Provide the (X, Y) coordinate of the cell's center where the given text is located.  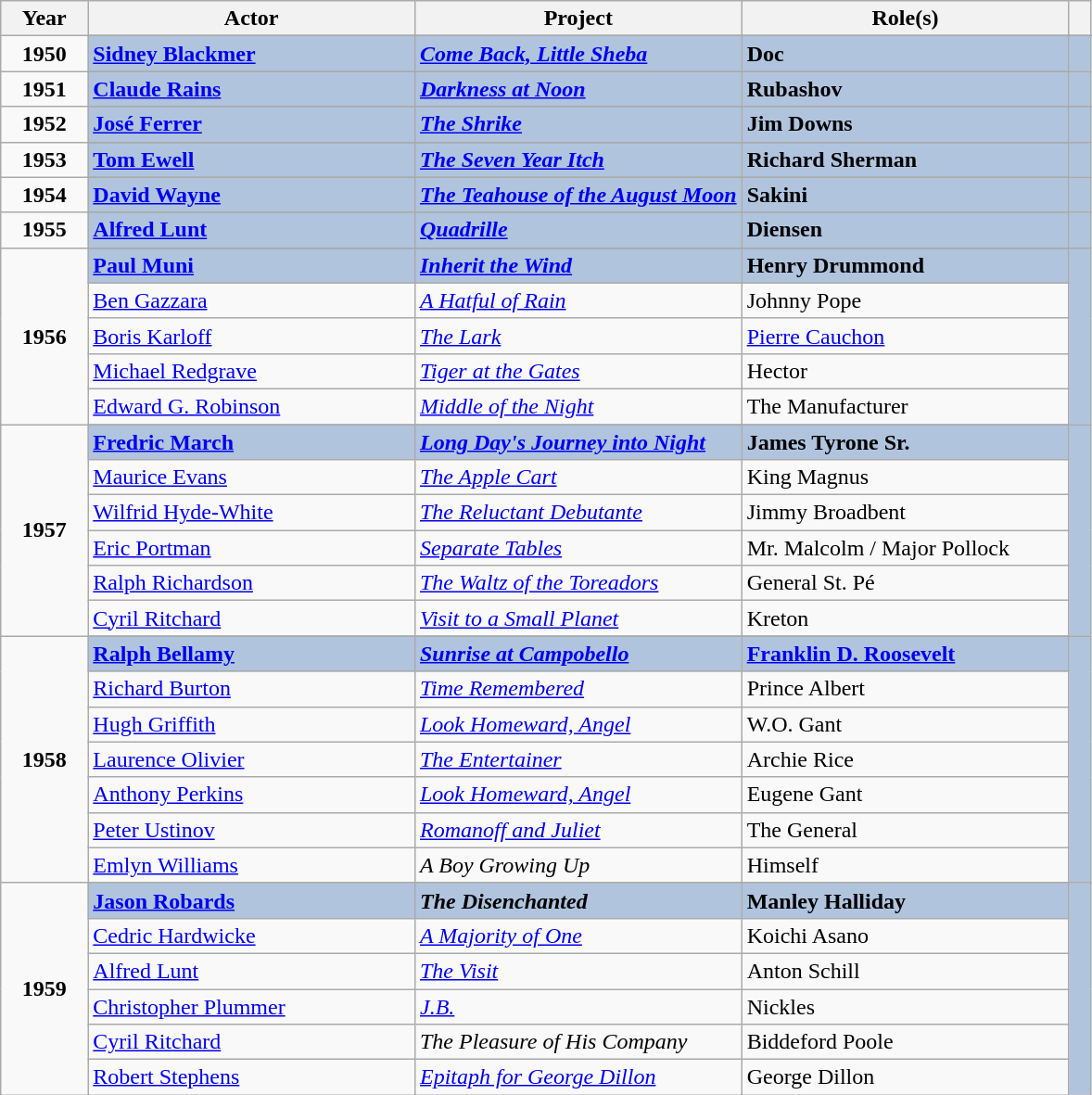
The Lark (578, 336)
Archie Rice (905, 759)
The Teahouse of the August Moon (578, 195)
Epitaph for George Dillon (578, 1077)
The Manufacturer (905, 406)
Richard Sherman (905, 159)
1953 (44, 159)
Romanoff and Juliet (578, 830)
Anton Schill (905, 971)
Peter Ustinov (252, 830)
1959 (44, 988)
Kreton (905, 618)
The Pleasure of His Company (578, 1042)
Mr. Malcolm / Major Pollock (905, 548)
Diensen (905, 230)
Henry Drummond (905, 265)
Fredric March (252, 442)
Edward G. Robinson (252, 406)
Jimmy Broadbent (905, 513)
Koichi Asano (905, 936)
1957 (44, 530)
Inherit the Wind (578, 265)
Wilfrid Hyde-White (252, 513)
Christopher Plummer (252, 1006)
Tom Ewell (252, 159)
Tiger at the Gates (578, 371)
Cedric Hardwicke (252, 936)
David Wayne (252, 195)
Eric Portman (252, 548)
The Apple Cart (578, 477)
Sakini (905, 195)
José Ferrer (252, 124)
Pierre Cauchon (905, 336)
Richard Burton (252, 689)
Emlyn Williams (252, 865)
Rubashov (905, 89)
A Majority of One (578, 936)
Hugh Griffith (252, 724)
Biddeford Poole (905, 1042)
The General (905, 830)
J.B. (578, 1006)
Robert Stephens (252, 1077)
A Boy Growing Up (578, 865)
Darkness at Noon (578, 89)
Eugene Gant (905, 795)
The Waltz of the Toreadors (578, 583)
1951 (44, 89)
Prince Albert (905, 689)
Actor (252, 19)
Hector (905, 371)
Role(s) (905, 19)
Year (44, 19)
Doc (905, 54)
The Seven Year Itch (578, 159)
1958 (44, 759)
Sidney Blackmer (252, 54)
Michael Redgrave (252, 371)
Middle of the Night (578, 406)
Himself (905, 865)
Laurence Olivier (252, 759)
Paul Muni (252, 265)
1954 (44, 195)
Sunrise at Campobello (578, 654)
Nickles (905, 1006)
Maurice Evans (252, 477)
1955 (44, 230)
James Tyrone Sr. (905, 442)
Long Day's Journey into Night (578, 442)
The Disenchanted (578, 900)
The Reluctant Debutante (578, 513)
W.O. Gant (905, 724)
Project (578, 19)
The Entertainer (578, 759)
1952 (44, 124)
George Dillon (905, 1077)
The Shrike (578, 124)
Quadrille (578, 230)
Come Back, Little Sheba (578, 54)
Boris Karloff (252, 336)
Franklin D. Roosevelt (905, 654)
Johnny Pope (905, 300)
The Visit (578, 971)
1956 (44, 336)
1950 (44, 54)
King Magnus (905, 477)
Manley Halliday (905, 900)
Visit to a Small Planet (578, 618)
Claude Rains (252, 89)
A Hatful of Rain (578, 300)
Anthony Perkins (252, 795)
Jim Downs (905, 124)
Jason Robards (252, 900)
Ben Gazzara (252, 300)
Ralph Bellamy (252, 654)
Ralph Richardson (252, 583)
General St. Pé (905, 583)
Time Remembered (578, 689)
Separate Tables (578, 548)
